Determine the (x, y) coordinate at the center of the cell enclosing the given text.  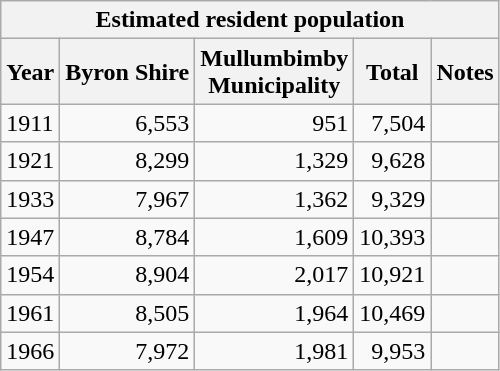
1947 (30, 237)
9,953 (392, 351)
1954 (30, 275)
1,964 (274, 313)
1966 (30, 351)
1933 (30, 199)
1,609 (274, 237)
9,628 (392, 161)
951 (274, 123)
1,362 (274, 199)
7,972 (128, 351)
Estimated resident population (250, 20)
8,505 (128, 313)
1911 (30, 123)
9,329 (392, 199)
Byron Shire (128, 72)
Notes (465, 72)
8,784 (128, 237)
8,904 (128, 275)
1961 (30, 313)
10,393 (392, 237)
2,017 (274, 275)
7,967 (128, 199)
7,504 (392, 123)
8,299 (128, 161)
6,553 (128, 123)
Year (30, 72)
1921 (30, 161)
Total (392, 72)
1,329 (274, 161)
10,469 (392, 313)
1,981 (274, 351)
10,921 (392, 275)
MullumbimbyMunicipality (274, 72)
